For the text-containing cell, return its midpoint in (x, y) coordinate format. 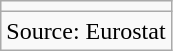
Source: Eurostat (86, 31)
